Provide the [x, y] coordinate of the cell's center where the given text is located.  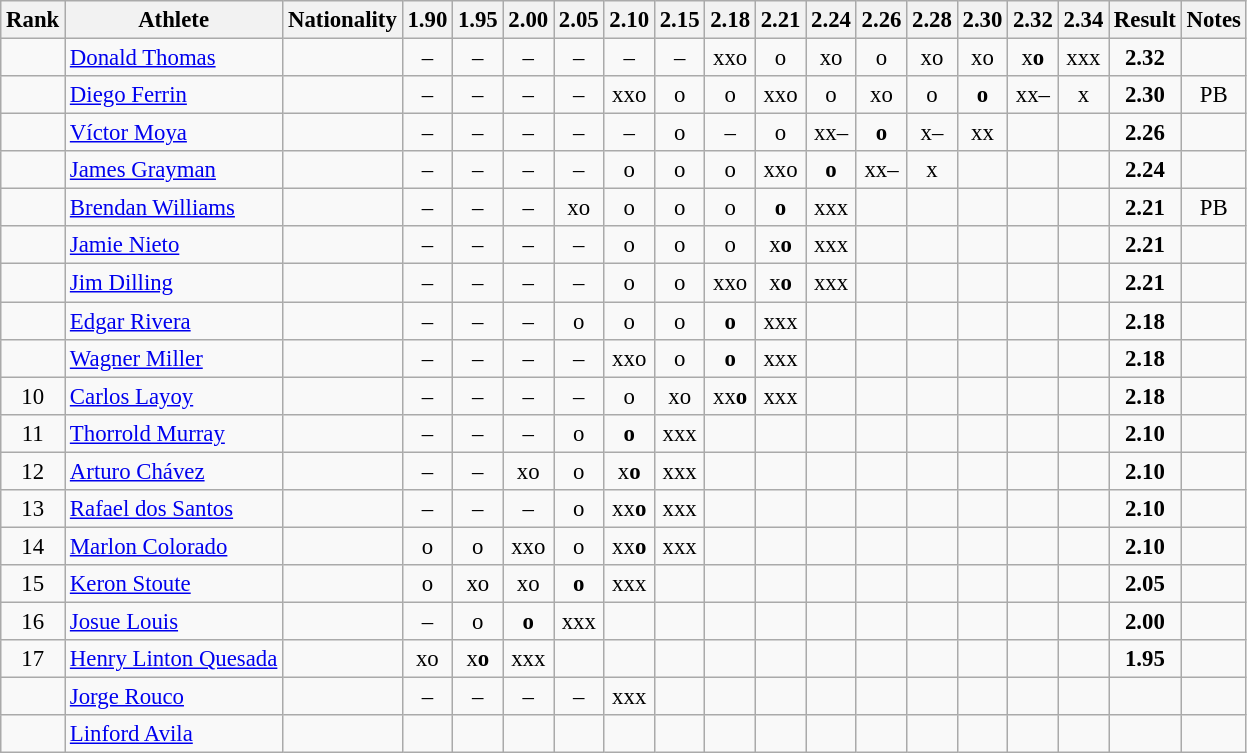
Brendan Williams [174, 208]
10 [33, 396]
Notes [1214, 20]
Thorrold Murray [174, 433]
Josue Louis [174, 621]
1.90 [427, 20]
13 [33, 509]
2.34 [1083, 20]
Jamie Nieto [174, 245]
Víctor Moya [174, 133]
2.28 [932, 20]
15 [33, 584]
Edgar Rivera [174, 321]
Athlete [174, 20]
x– [932, 133]
17 [33, 659]
Marlon Colorado [174, 546]
Carlos Layoy [174, 396]
11 [33, 433]
Keron Stoute [174, 584]
Diego Ferrin [174, 95]
Rank [33, 20]
xx [982, 133]
Henry Linton Quesada [174, 659]
Rafael dos Santos [174, 509]
Wagner Miller [174, 358]
Linford Avila [174, 734]
Nationality [342, 20]
Result [1146, 20]
16 [33, 621]
Arturo Chávez [174, 471]
14 [33, 546]
12 [33, 471]
Jim Dilling [174, 283]
Jorge Rouco [174, 697]
2.15 [679, 20]
James Grayman [174, 170]
Donald Thomas [174, 58]
